Return [x, y] of the center of cell containing provided text 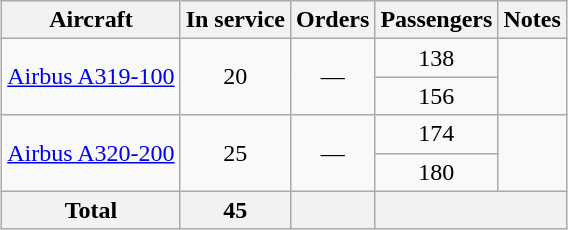
174 [436, 134]
Total [91, 210]
Airbus A320-200 [91, 153]
Orders [332, 20]
Aircraft [91, 20]
45 [235, 210]
Passengers [436, 20]
Notes [532, 20]
25 [235, 153]
138 [436, 58]
180 [436, 172]
156 [436, 96]
In service [235, 20]
Airbus A319-100 [91, 77]
20 [235, 77]
